Provide the [X, Y] coordinate of the cell's center where the given text is located.  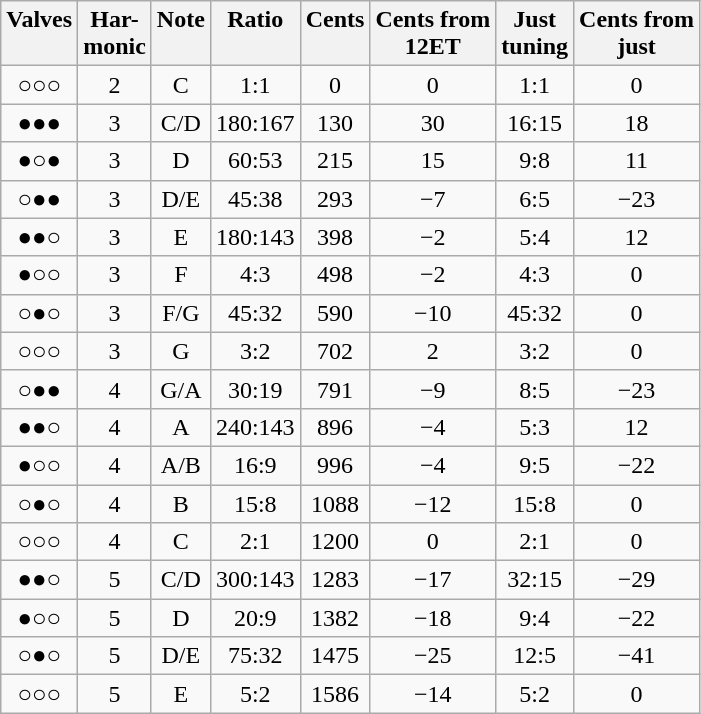
−41 [637, 656]
9:4 [535, 618]
A [180, 427]
240:143 [255, 427]
293 [335, 199]
32:15 [535, 580]
1088 [335, 503]
16:9 [255, 465]
G [180, 351]
5:4 [535, 237]
75:32 [255, 656]
1586 [335, 694]
1200 [335, 542]
590 [335, 313]
Valves [40, 34]
9:5 [535, 465]
●●● [40, 123]
9:8 [535, 161]
Har-monic [115, 34]
A/B [180, 465]
6:5 [535, 199]
8:5 [535, 389]
−7 [433, 199]
300:143 [255, 580]
1283 [335, 580]
Cents from12ET [433, 34]
−25 [433, 656]
Ratio [255, 34]
398 [335, 237]
215 [335, 161]
●○● [40, 161]
702 [335, 351]
−17 [433, 580]
−14 [433, 694]
F/G [180, 313]
180:143 [255, 237]
18 [637, 123]
30 [433, 123]
1382 [335, 618]
−9 [433, 389]
−29 [637, 580]
1475 [335, 656]
20:9 [255, 618]
Cents [335, 34]
15 [433, 161]
G/A [180, 389]
Cents fromjust [637, 34]
498 [335, 275]
30:19 [255, 389]
B [180, 503]
791 [335, 389]
130 [335, 123]
Justtuning [535, 34]
60:53 [255, 161]
996 [335, 465]
Note [180, 34]
45:38 [255, 199]
11 [637, 161]
180:167 [255, 123]
−10 [433, 313]
−12 [433, 503]
16:15 [535, 123]
12:5 [535, 656]
896 [335, 427]
−18 [433, 618]
F [180, 275]
5:3 [535, 427]
